Extract the [X, Y] coordinate from the center of the cell holding the provided text.  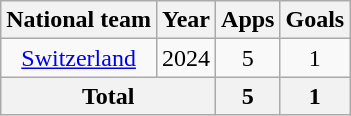
Switzerland [79, 58]
Total [108, 96]
Apps [248, 20]
Goals [315, 20]
Year [186, 20]
National team [79, 20]
2024 [186, 58]
